Detect which cell encompasses the target text, then output its (x, y) center coordinate. 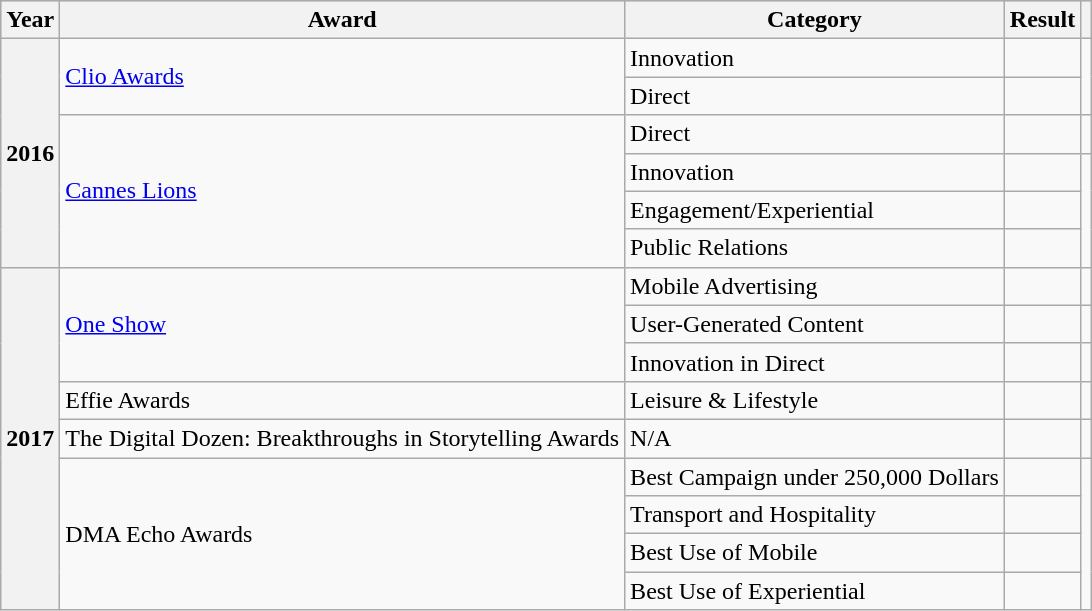
Category (815, 20)
Cannes Lions (342, 191)
Best Campaign under 250,000 Dollars (815, 477)
Best Use of Mobile (815, 553)
2017 (30, 438)
Leisure & Lifestyle (815, 400)
Result (1042, 20)
Engagement/Experiential (815, 210)
User-Generated Content (815, 324)
Transport and Hospitality (815, 515)
Public Relations (815, 248)
Innovation in Direct (815, 362)
Clio Awards (342, 77)
N/A (815, 438)
Best Use of Experiential (815, 591)
2016 (30, 153)
DMA Echo Awards (342, 534)
Award (342, 20)
The Digital Dozen: Breakthroughs in Storytelling Awards (342, 438)
One Show (342, 324)
Year (30, 20)
Mobile Advertising (815, 286)
Effie Awards (342, 400)
